Detect which cell encompasses the target text, then output its [x, y] center coordinate. 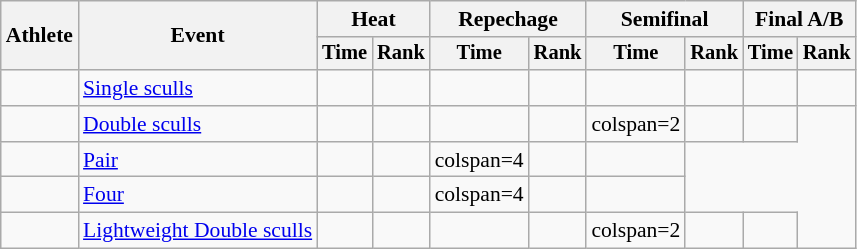
Four [198, 195]
Repechage [508, 19]
Double sculls [198, 124]
Event [198, 36]
Final A/B [799, 19]
Pair [198, 160]
Single sculls [198, 88]
Semifinal [664, 19]
Lightweight Double sculls [198, 231]
Athlete [40, 36]
Heat [373, 19]
